Locate the cell with the specified text and output its (x, y) center coordinate. 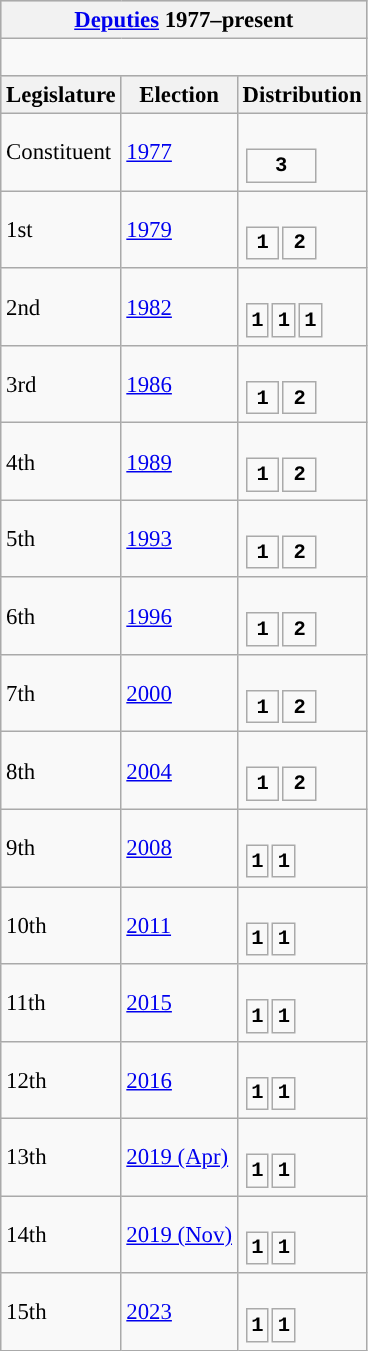
Distribution (302, 95)
12th (61, 1080)
Legislature (61, 95)
2019 (Apr) (179, 1158)
2015 (179, 1002)
Deputies 1977–present (184, 20)
11th (61, 1002)
4th (61, 462)
2008 (179, 848)
1989 (179, 462)
8th (61, 770)
2023 (179, 1312)
1986 (179, 384)
15th (61, 1312)
14th (61, 1234)
2019 (Nov) (179, 1234)
1st (61, 230)
6th (61, 616)
Constituent (61, 152)
2nd (61, 306)
1 1 1 (302, 306)
5th (61, 538)
9th (61, 848)
1996 (179, 616)
1993 (179, 538)
13th (61, 1158)
1982 (179, 306)
2000 (179, 694)
2004 (179, 770)
2016 (179, 1080)
2011 (179, 926)
7th (61, 694)
1979 (179, 230)
Election (179, 95)
1977 (179, 152)
3rd (61, 384)
10th (61, 926)
